Return the (x, y) coordinate for the center point of the cell that contains the specified text.  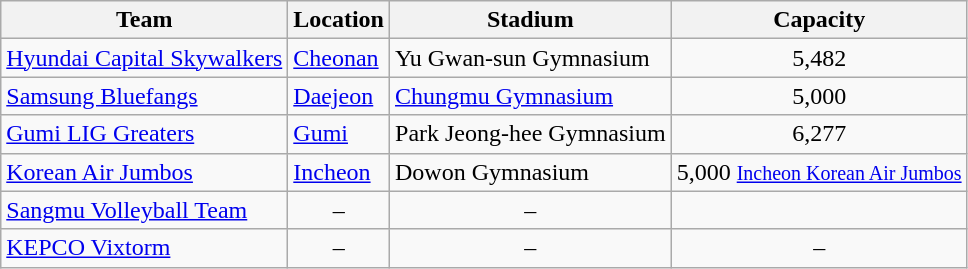
Hyundai Capital Skywalkers (144, 58)
Chungmu Gymnasium (531, 96)
Location (339, 20)
Yu Gwan-sun Gymnasium (531, 58)
Cheonan (339, 58)
Dowon Gymnasium (531, 172)
Gumi LIG Greaters (144, 134)
Gumi (339, 134)
Sangmu Volleyball Team (144, 210)
Team (144, 20)
6,277 (819, 134)
Park Jeong-hee Gymnasium (531, 134)
Korean Air Jumbos (144, 172)
Samsung Bluefangs (144, 96)
Daejeon (339, 96)
5,482 (819, 58)
5,000 Incheon Korean Air Jumbos (819, 172)
Stadium (531, 20)
Capacity (819, 20)
KEPCO Vixtorm (144, 248)
5,000 (819, 96)
Incheon (339, 172)
